Identify which cell holds the provided text, then report its [x, y] central coordinate. 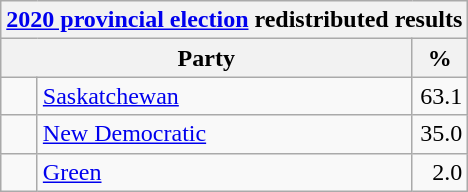
New Democratic [224, 134]
Green [224, 172]
Party [206, 58]
63.1 [440, 96]
% [440, 58]
2.0 [440, 172]
35.0 [440, 134]
Saskatchewan [224, 96]
2020 provincial election redistributed results [234, 20]
